Determine the [X, Y] coordinate at the center of the cell enclosing the given text.  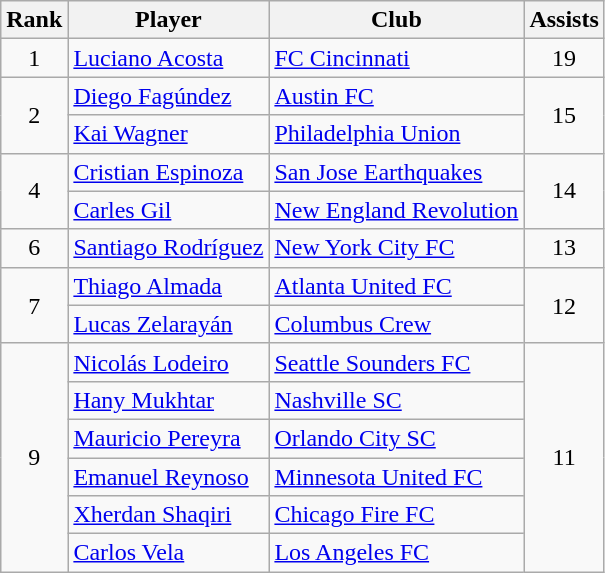
15 [564, 115]
Xherdan Shaqiri [168, 515]
FC Cincinnati [396, 58]
14 [564, 191]
Rank [34, 20]
2 [34, 115]
7 [34, 305]
Lucas Zelarayán [168, 324]
4 [34, 191]
1 [34, 58]
12 [564, 305]
Nicolás Lodeiro [168, 362]
Los Angeles FC [396, 553]
San Jose Earthquakes [396, 172]
6 [34, 248]
Austin FC [396, 96]
Columbus Crew [396, 324]
Emanuel Reynoso [168, 477]
Philadelphia Union [396, 134]
New England Revolution [396, 210]
Thiago Almada [168, 286]
Santiago Rodríguez [168, 248]
Diego Fagúndez [168, 96]
Carlos Vela [168, 553]
11 [564, 457]
19 [564, 58]
9 [34, 457]
Player [168, 20]
Chicago Fire FC [396, 515]
Hany Mukhtar [168, 400]
Nashville SC [396, 400]
New York City FC [396, 248]
Club [396, 20]
Orlando City SC [396, 438]
Luciano Acosta [168, 58]
13 [564, 248]
Kai Wagner [168, 134]
Assists [564, 20]
Minnesota United FC [396, 477]
Atlanta United FC [396, 286]
Mauricio Pereyra [168, 438]
Seattle Sounders FC [396, 362]
Carles Gil [168, 210]
Cristian Espinoza [168, 172]
